Pinpoint the cell where the given text exists, returning its (X, Y) midpoint coordinate. 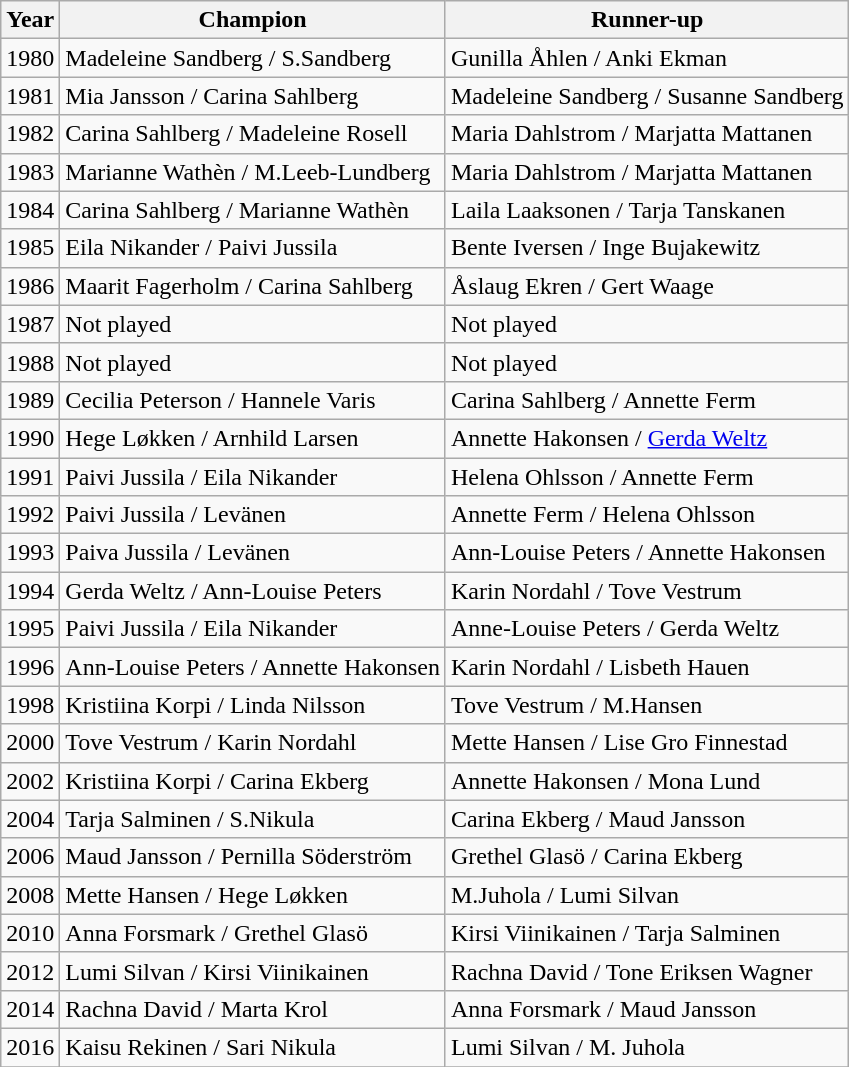
2016 (30, 1047)
Hege Løkken / Arnhild Larsen (253, 438)
Kristiina Korpi / Carina Ekberg (253, 781)
Mette Hansen / Hege Løkken (253, 895)
1994 (30, 591)
1986 (30, 286)
Kaisu Rekinen / Sari Nikula (253, 1047)
Anne-Louise Peters / Gerda Weltz (646, 629)
Karin Nordahl / Tove Vestrum (646, 591)
Rachna David / Marta Krol (253, 1009)
2002 (30, 781)
Paiva Jussila / Levänen (253, 553)
Year (30, 20)
2010 (30, 933)
Tarja Salminen / S.Nikula (253, 819)
1987 (30, 324)
M.Juhola / Lumi Silvan (646, 895)
Anna Forsmark / Maud Jansson (646, 1009)
Champion (253, 20)
Lumi Silvan / M. Juhola (646, 1047)
Annette Hakonsen / Gerda Weltz (646, 438)
2012 (30, 971)
Tove Vestrum / M.Hansen (646, 705)
1984 (30, 210)
Cecilia Peterson / Hannele Varis (253, 400)
1998 (30, 705)
1982 (30, 134)
1985 (30, 248)
Runner-up (646, 20)
Gunilla Åhlen / Anki Ekman (646, 58)
Paivi Jussila / Levänen (253, 515)
Tove Vestrum / Karin Nordahl (253, 743)
Åslaug Ekren / Gert Waage (646, 286)
Kristiina Korpi / Linda Nilsson (253, 705)
Bente Iversen / Inge Bujakewitz (646, 248)
Annette Ferm / Helena Ohlsson (646, 515)
Carina Sahlberg / Annette Ferm (646, 400)
Kirsi Viinikainen / Tarja Salminen (646, 933)
Grethel Glasö / Carina Ekberg (646, 857)
2006 (30, 857)
1992 (30, 515)
Madeleine Sandberg / Susanne Sandberg (646, 96)
Marianne Wathèn / M.Leeb-Lundberg (253, 172)
1988 (30, 362)
Laila Laaksonen / Tarja Tanskanen (646, 210)
1990 (30, 438)
Madeleine Sandberg / S.Sandberg (253, 58)
Rachna David / Tone Eriksen Wagner (646, 971)
Gerda Weltz / Ann-Louise Peters (253, 591)
Annette Hakonsen / Mona Lund (646, 781)
1996 (30, 667)
Maarit Fagerholm / Carina Sahlberg (253, 286)
Carina Sahlberg / Madeleine Rosell (253, 134)
1995 (30, 629)
Helena Ohlsson / Annette Ferm (646, 477)
Carina Sahlberg / Marianne Wathèn (253, 210)
Karin Nordahl / Lisbeth Hauen (646, 667)
Anna Forsmark / Grethel Glasö (253, 933)
Lumi Silvan / Kirsi Viinikainen (253, 971)
Eila Nikander / Paivi Jussila (253, 248)
2014 (30, 1009)
Mette Hansen / Lise Gro Finnestad (646, 743)
2004 (30, 819)
Carina Ekberg / Maud Jansson (646, 819)
2008 (30, 895)
1983 (30, 172)
1989 (30, 400)
2000 (30, 743)
Maud Jansson / Pernilla Söderström (253, 857)
1993 (30, 553)
Mia Jansson / Carina Sahlberg (253, 96)
1980 (30, 58)
1981 (30, 96)
1991 (30, 477)
